Locate the cell with the specified text and output its [x, y] center coordinate. 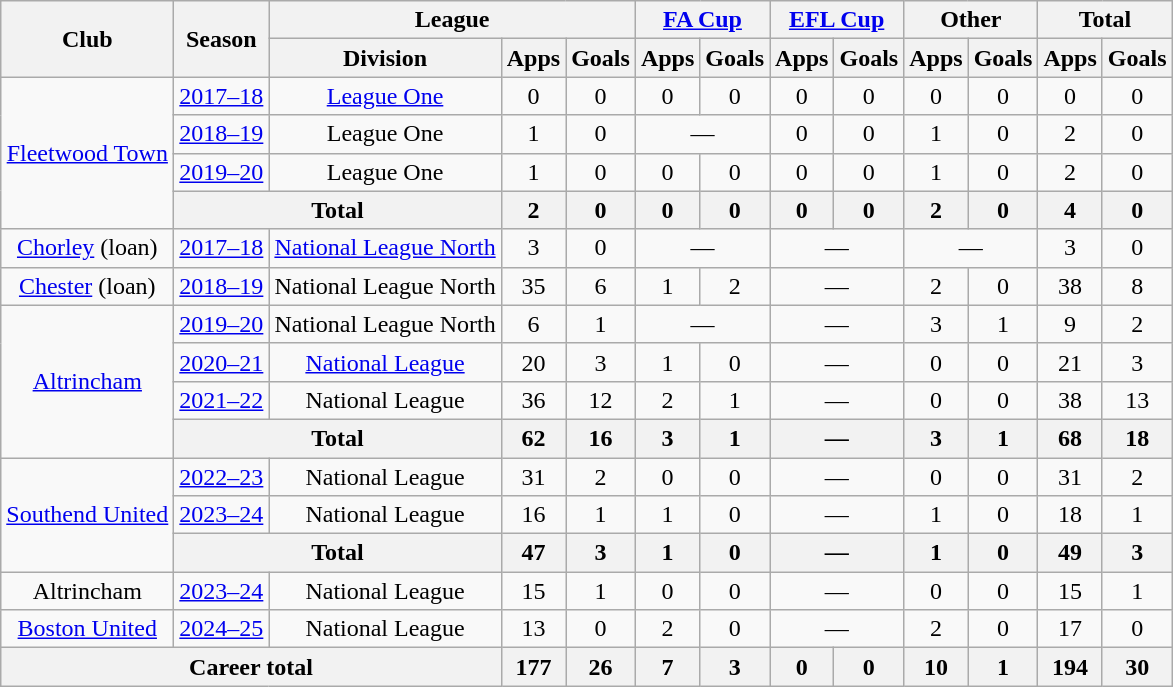
47 [533, 553]
21 [1070, 362]
2024–25 [222, 629]
EFL Cup [837, 20]
League [452, 20]
36 [533, 400]
62 [533, 438]
9 [1070, 324]
30 [1137, 667]
2021–22 [222, 400]
Club [88, 39]
Boston United [88, 629]
68 [1070, 438]
Division [385, 58]
49 [1070, 553]
35 [533, 286]
8 [1137, 286]
Season [222, 39]
12 [601, 400]
20 [533, 362]
Chester (loan) [88, 286]
2020–21 [222, 362]
177 [533, 667]
Other [971, 20]
FA Cup [702, 20]
194 [1070, 667]
17 [1070, 629]
26 [601, 667]
Chorley (loan) [88, 248]
Southend United [88, 515]
4 [1070, 210]
Career total [251, 667]
2022–23 [222, 477]
7 [667, 667]
10 [936, 667]
Fleetwood Town [88, 153]
